From the cell containing the given text, extract its center point as (X, Y) coordinate. 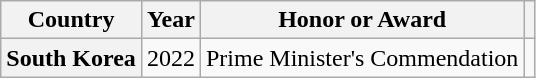
Honor or Award (362, 20)
Country (72, 20)
South Korea (72, 58)
Year (170, 20)
Prime Minister's Commendation (362, 58)
2022 (170, 58)
